Capture the cell that displays the provided text and extract its [X, Y] central coordinate. 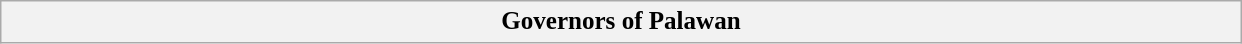
Governors of Palawan [621, 22]
